From the cell containing the given text, extract its center point as (X, Y) coordinate. 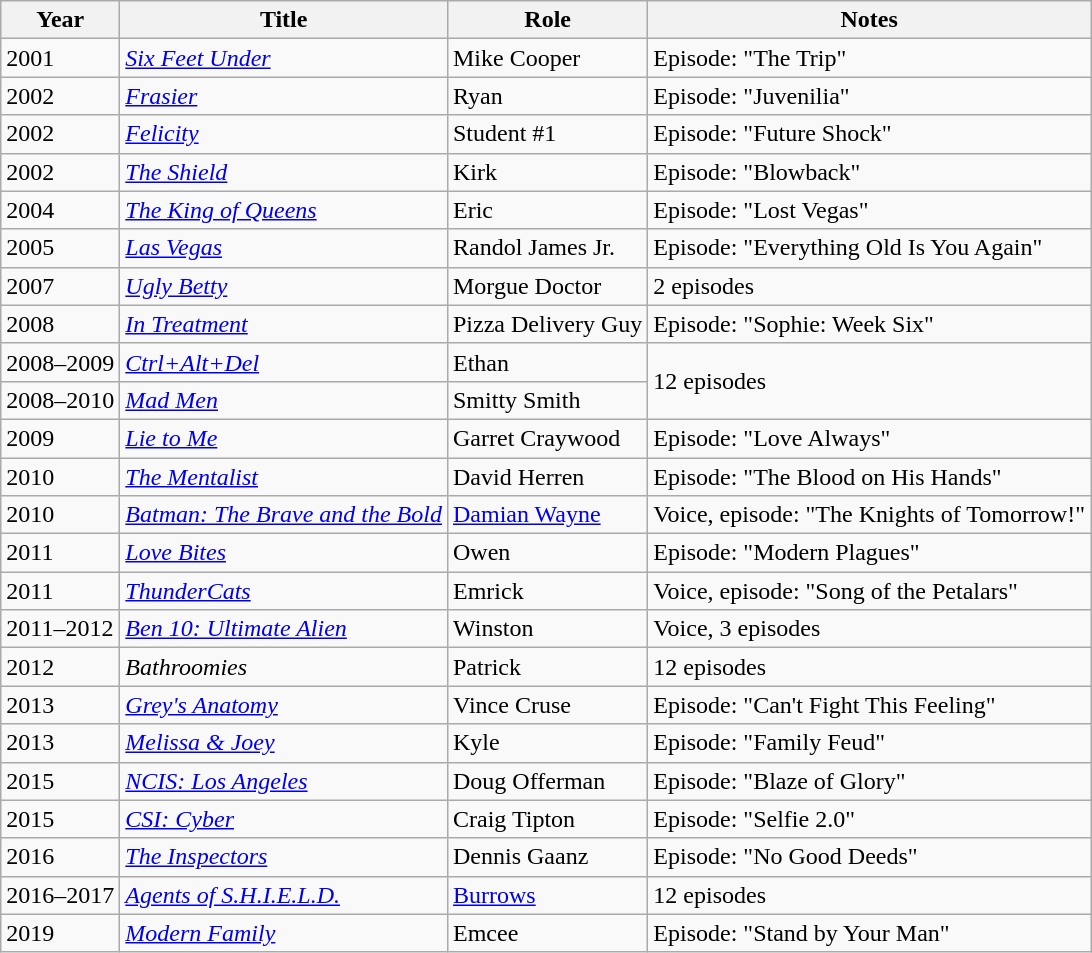
Mad Men (284, 400)
Role (547, 20)
Episode: "Future Shock" (870, 134)
Garret Craywood (547, 438)
Lie to Me (284, 438)
Winston (547, 629)
2008–2009 (60, 362)
Love Bites (284, 553)
Melissa & Joey (284, 743)
The Mentalist (284, 477)
Morgue Doctor (547, 286)
Title (284, 20)
2 episodes (870, 286)
Emrick (547, 591)
Six Feet Under (284, 58)
Ethan (547, 362)
2011–2012 (60, 629)
Episode: "Sophie: Week Six" (870, 324)
Bathroomies (284, 667)
Episode: "Blaze of Glory" (870, 781)
Damian Wayne (547, 515)
Eric (547, 210)
ThunderCats (284, 591)
Mike Cooper (547, 58)
2007 (60, 286)
The Inspectors (284, 857)
Episode: "Can't Fight This Feeling" (870, 705)
David Herren (547, 477)
2016 (60, 857)
Episode: "The Blood on His Hands" (870, 477)
2005 (60, 248)
2008 (60, 324)
Episode: "The Trip" (870, 58)
Owen (547, 553)
Episode: "Everything Old Is You Again" (870, 248)
In Treatment (284, 324)
Las Vegas (284, 248)
Episode: "No Good Deeds" (870, 857)
Year (60, 20)
2016–2017 (60, 895)
Notes (870, 20)
Kyle (547, 743)
Episode: "Selfie 2.0" (870, 819)
Ryan (547, 96)
Frasier (284, 96)
Patrick (547, 667)
CSI: Cyber (284, 819)
Modern Family (284, 933)
Episode: "Lost Vegas" (870, 210)
Pizza Delivery Guy (547, 324)
The King of Queens (284, 210)
Voice, episode: "Song of the Petalars" (870, 591)
Episode: "Modern Plagues" (870, 553)
Vince Cruse (547, 705)
Emcee (547, 933)
Voice, episode: "The Knights of Tomorrow!" (870, 515)
2004 (60, 210)
Agents of S.H.I.E.L.D. (284, 895)
2012 (60, 667)
Ben 10: Ultimate Alien (284, 629)
2008–2010 (60, 400)
Episode: "Love Always" (870, 438)
Episode: "Blowback" (870, 172)
Ctrl+Alt+Del (284, 362)
2009 (60, 438)
2019 (60, 933)
Grey's Anatomy (284, 705)
Burrows (547, 895)
Episode: "Stand by Your Man" (870, 933)
Craig Tipton (547, 819)
The Shield (284, 172)
Kirk (547, 172)
Felicity (284, 134)
Voice, 3 episodes (870, 629)
Dennis Gaanz (547, 857)
Batman: The Brave and the Bold (284, 515)
Doug Offerman (547, 781)
Student #1 (547, 134)
NCIS: Los Angeles (284, 781)
Smitty Smith (547, 400)
Randol James Jr. (547, 248)
Episode: "Juvenilia" (870, 96)
Episode: "Family Feud" (870, 743)
Ugly Betty (284, 286)
2001 (60, 58)
